Determine the (x, y) coordinate at the center of the cell enclosing the given text.  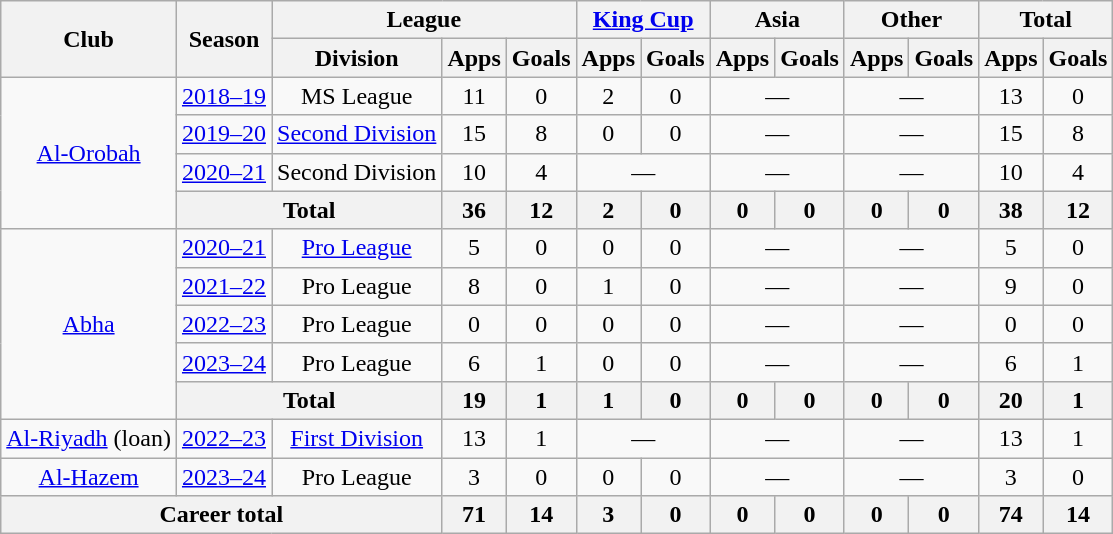
Club (89, 39)
Division (357, 58)
Abha (89, 324)
9 (1011, 286)
Season (224, 39)
Career total (222, 515)
2019–20 (224, 134)
11 (474, 96)
Other (911, 20)
King Cup (643, 20)
League (424, 20)
First Division (357, 438)
MS League (357, 96)
Al-Orobah (89, 153)
Al-Riyadh (loan) (89, 438)
Al-Hazem (89, 477)
74 (1011, 515)
2018–19 (224, 96)
20 (1011, 400)
Asia (777, 20)
71 (474, 515)
36 (474, 210)
38 (1011, 210)
2021–22 (224, 286)
19 (474, 400)
